Provide the (X, Y) coordinate of the cell's center where the given text is located.  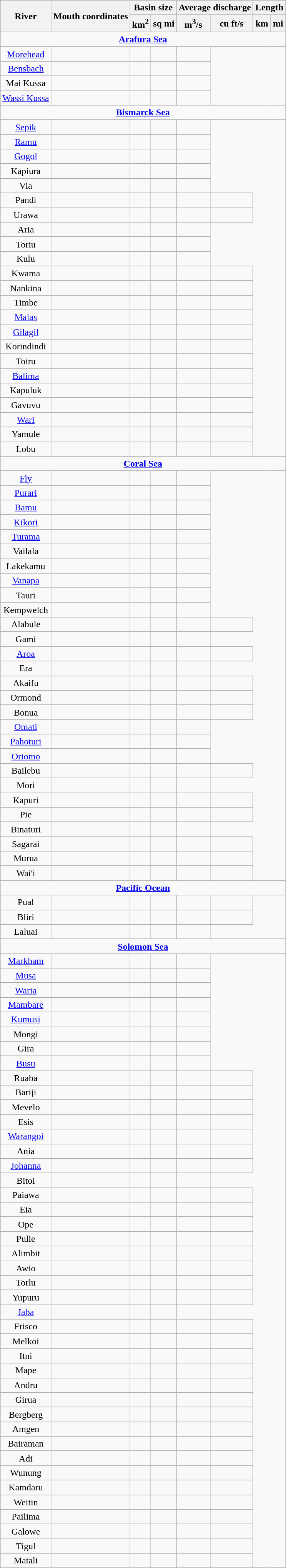
km (262, 24)
Via (26, 186)
Bariji (26, 1093)
Ania (26, 1151)
Bitoi (26, 1180)
Basin size (153, 8)
Kulu (26, 259)
Paiawa (26, 1195)
Eia (26, 1209)
Mori (26, 786)
sq mi (164, 24)
Coral Sea (143, 463)
Waria (26, 990)
Wassi Kussa (26, 98)
Bergberg (26, 1414)
Sagarai (26, 844)
Pie (26, 815)
Itni (26, 1356)
km2 (140, 24)
Andru (26, 1385)
Average discharge (214, 8)
Bismarck Sea (143, 113)
Wunung (26, 1473)
Musa (26, 975)
Omati (26, 727)
Mouth coordinates (91, 16)
Length (269, 8)
cu ft/s (231, 24)
Alabule (26, 625)
Mai Kussa (26, 83)
Era (26, 668)
Ope (26, 1224)
Pulie (26, 1239)
Kapuluk (26, 390)
Matali (26, 1561)
Ramu (26, 142)
Balima (26, 376)
Yamule (26, 434)
Toriu (26, 244)
Nankina (26, 288)
Kamdaru (26, 1488)
Sepik (26, 127)
Fly (26, 478)
Torlu (26, 1283)
Laluai (26, 932)
Johanna (26, 1166)
Mambare (26, 1005)
Gira (26, 1049)
Galowe (26, 1531)
Kapuri (26, 800)
Murua (26, 859)
Busu (26, 1063)
Warangoi (26, 1136)
Bliri (26, 917)
Korindindi (26, 347)
Bonua (26, 712)
Binaturi (26, 829)
Gavuvu (26, 405)
Urawa (26, 215)
Girua (26, 1400)
Lakekamu (26, 566)
Yupuru (26, 1297)
Bailebu (26, 771)
Aroa (26, 654)
Gami (26, 639)
Pandi (26, 200)
mi (278, 24)
Melkoi (26, 1341)
Turama (26, 537)
Purari (26, 493)
Bensbach (26, 68)
River (26, 16)
Kikori (26, 522)
Oriomo (26, 756)
Awio (26, 1268)
Jaba (26, 1312)
Morehead (26, 54)
m3/s (193, 24)
Arafura Sea (143, 39)
Kwama (26, 273)
Pailima (26, 1517)
Mape (26, 1370)
Ruaba (26, 1078)
Timbe (26, 302)
Pual (26, 902)
Mongi (26, 1034)
Lobu (26, 449)
Akaifu (26, 683)
Vanapa (26, 581)
Ormond (26, 698)
Tauri (26, 595)
Kempwelch (26, 610)
Frisco (26, 1327)
Bairaman (26, 1443)
Malas (26, 317)
Weitin (26, 1502)
Aria (26, 229)
Kumusi (26, 1020)
Markham (26, 961)
Toiru (26, 361)
Pahoturi (26, 741)
Bamu (26, 507)
Amgen (26, 1429)
Gogol (26, 156)
Vailala (26, 551)
Esis (26, 1122)
Wai'i (26, 873)
Mevelo (26, 1107)
Alimbit (26, 1254)
Adi (26, 1458)
Solomon Sea (143, 946)
Kapiura (26, 171)
Pacific Ocean (143, 888)
Tigul (26, 1546)
Wari (26, 420)
Gilagil (26, 332)
